Determine the [X, Y] coordinate at the center of the cell enclosing the given text.  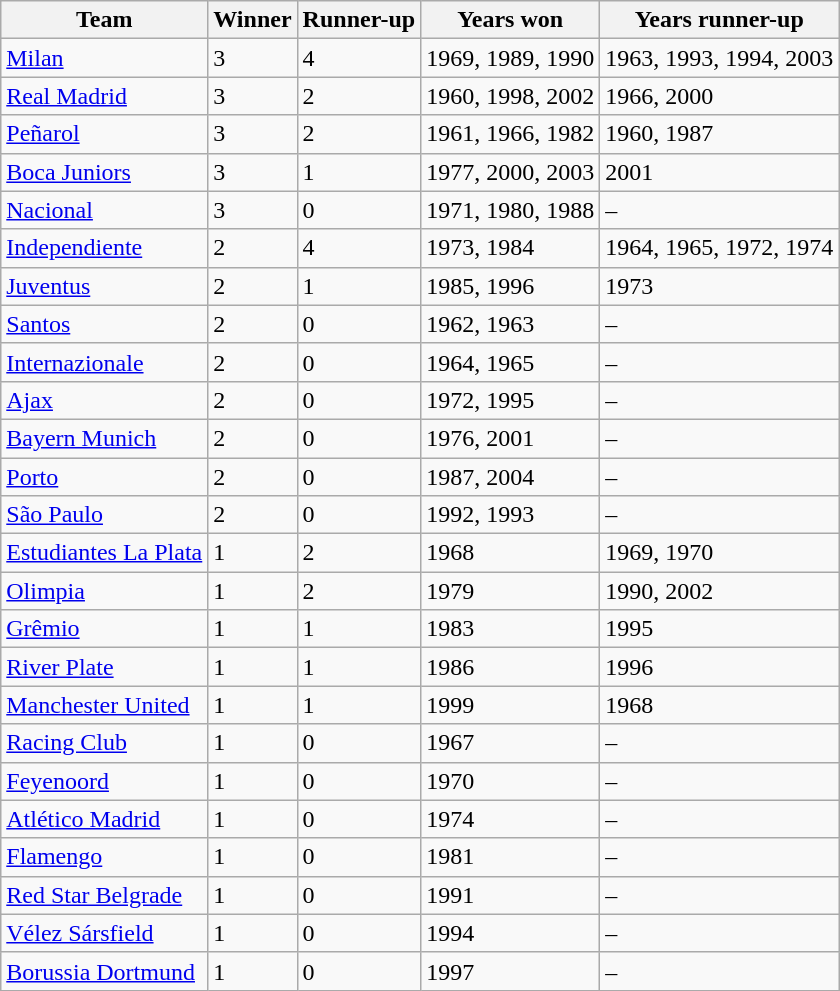
Runner-up [359, 20]
1990, 2002 [720, 591]
Years runner-up [720, 20]
1997 [510, 971]
Santos [104, 324]
Flamengo [104, 857]
Internazionale [104, 362]
1987, 2004 [510, 477]
Winner [252, 20]
1996 [720, 667]
1983 [510, 629]
Porto [104, 477]
1969, 1970 [720, 553]
São Paulo [104, 515]
1960, 1987 [720, 134]
Independiente [104, 248]
1985, 1996 [510, 286]
Manchester United [104, 705]
1970 [510, 781]
Borussia Dortmund [104, 971]
1972, 1995 [510, 400]
Feyenoord [104, 781]
1967 [510, 743]
Vélez Sársfield [104, 933]
Racing Club [104, 743]
1964, 1965 [510, 362]
1999 [510, 705]
Years won [510, 20]
River Plate [104, 667]
1973, 1984 [510, 248]
1991 [510, 895]
1994 [510, 933]
Team [104, 20]
1960, 1998, 2002 [510, 96]
Olimpia [104, 591]
1995 [720, 629]
1961, 1966, 1982 [510, 134]
Boca Juniors [104, 172]
2001 [720, 172]
1962, 1963 [510, 324]
Estudiantes La Plata [104, 553]
1992, 1993 [510, 515]
Nacional [104, 210]
1963, 1993, 1994, 2003 [720, 58]
Ajax [104, 400]
Bayern Munich [104, 438]
1969, 1989, 1990 [510, 58]
1979 [510, 591]
Peñarol [104, 134]
Real Madrid [104, 96]
1977, 2000, 2003 [510, 172]
Atlético Madrid [104, 819]
1986 [510, 667]
1973 [720, 286]
1966, 2000 [720, 96]
Milan [104, 58]
1964, 1965, 1972, 1974 [720, 248]
1976, 2001 [510, 438]
Red Star Belgrade [104, 895]
1971, 1980, 1988 [510, 210]
1974 [510, 819]
Juventus [104, 286]
Grêmio [104, 629]
1981 [510, 857]
